Search for the cell housing the specified text and yield its [X, Y] center coordinate. 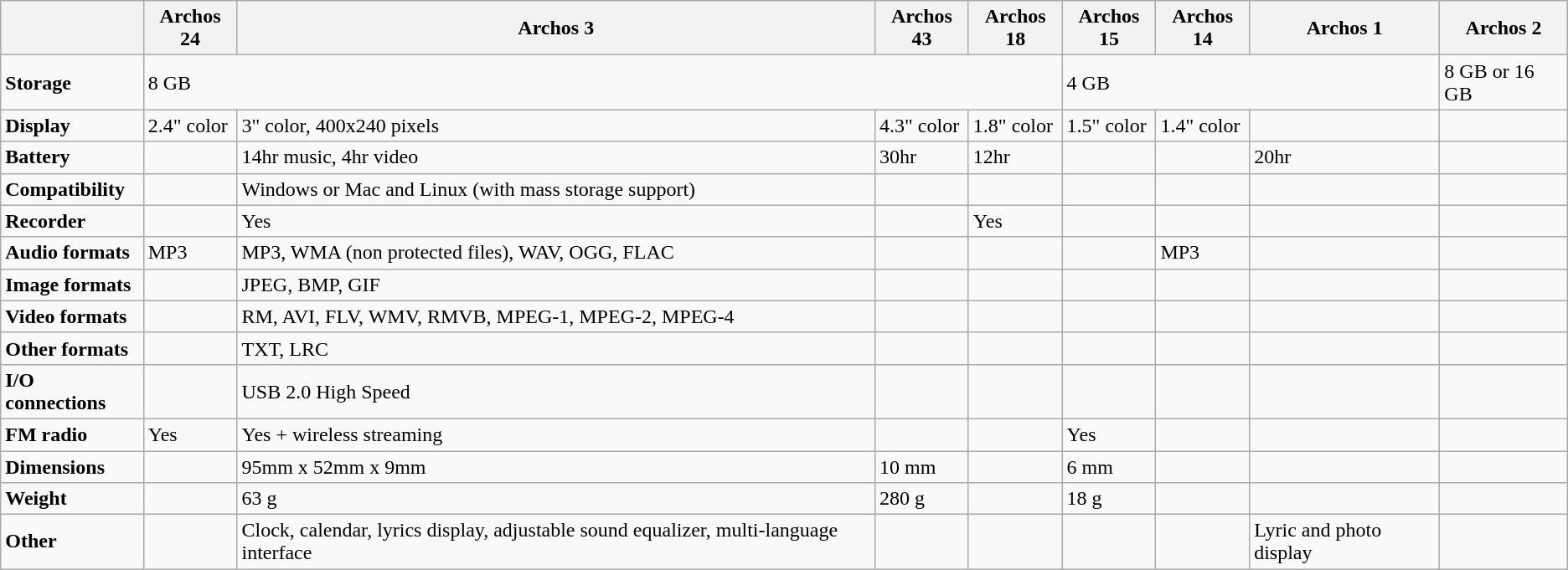
Archos 15 [1109, 28]
Weight [72, 499]
Other [72, 542]
12hr [1015, 157]
63 g [556, 499]
USB 2.0 High Speed [556, 392]
Other formats [72, 348]
I/O connections [72, 392]
3" color, 400x240 pixels [556, 126]
Battery [72, 157]
1.4" color [1203, 126]
Archos 3 [556, 28]
4.3" color [922, 126]
Windows or Mac and Linux (with mass storage support) [556, 189]
FM radio [72, 434]
280 g [922, 499]
20hr [1345, 157]
Clock, calendar, lyrics display, adjustable sound equalizer, multi-language interface [556, 542]
Storage [72, 82]
4 GB [1251, 82]
Lyric and photo display [1345, 542]
14hr music, 4hr video [556, 157]
30hr [922, 157]
Compatibility [72, 189]
Video formats [72, 316]
Image formats [72, 285]
JPEG, BMP, GIF [556, 285]
Dimensions [72, 466]
MP3, WMA (non protected files), WAV, OGG, FLAC [556, 253]
8 GB or 16 GB [1504, 82]
2.4" color [190, 126]
Display [72, 126]
Archos 24 [190, 28]
6 mm [1109, 466]
95mm x 52mm x 9mm [556, 466]
Audio formats [72, 253]
Archos 43 [922, 28]
1.8" color [1015, 126]
8 GB [603, 82]
RM, AVI, FLV, WMV, RMVB, MPEG-1, MPEG-2, MPEG-4 [556, 316]
Recorder [72, 221]
Archos 1 [1345, 28]
Yes + wireless streaming [556, 434]
10 mm [922, 466]
Archos 14 [1203, 28]
Archos 18 [1015, 28]
Archos 2 [1504, 28]
1.5" color [1109, 126]
TXT, LRC [556, 348]
18 g [1109, 499]
